Output the (X, Y) coordinate of the center of the cell containing the given text.  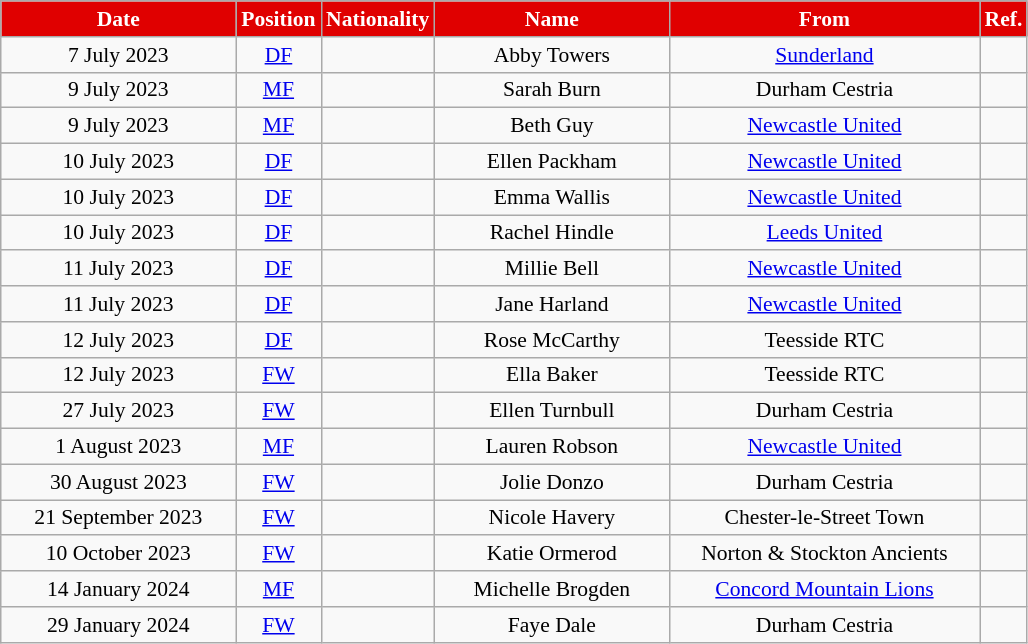
Rachel Hindle (552, 233)
Date (118, 19)
Rose McCarthy (552, 340)
Norton & Stockton Ancients (824, 554)
Abby Towers (552, 55)
14 January 2024 (118, 589)
Ref. (1004, 19)
Faye Dale (552, 625)
Name (552, 19)
1 August 2023 (118, 447)
30 August 2023 (118, 482)
Concord Mountain Lions (824, 589)
Ella Baker (552, 375)
From (824, 19)
Chester-le-Street Town (824, 518)
Ellen Packham (552, 162)
10 October 2023 (118, 554)
Emma Wallis (552, 197)
27 July 2023 (118, 411)
Michelle Brogden (552, 589)
Nicole Havery (552, 518)
Ellen Turnbull (552, 411)
Millie Bell (552, 269)
21 September 2023 (118, 518)
Sarah Burn (552, 90)
Position (278, 19)
Jane Harland (552, 304)
Jolie Donzo (552, 482)
Leeds United (824, 233)
Beth Guy (552, 126)
Nationality (378, 19)
Katie Ormerod (552, 554)
Sunderland (824, 55)
Lauren Robson (552, 447)
7 July 2023 (118, 55)
29 January 2024 (118, 625)
